Find where the given text appears and provide that cell's center as [x, y] coordinate. 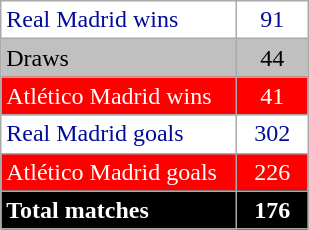
44 [272, 58]
176 [272, 210]
226 [272, 172]
Real Madrid wins [119, 20]
Atlético Madrid wins [119, 96]
Atlético Madrid goals [119, 172]
91 [272, 20]
Real Madrid goals [119, 134]
302 [272, 134]
41 [272, 96]
Total matches [119, 210]
Draws [119, 58]
